Return [X, Y] of the center of cell containing provided text 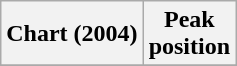
Peak position [189, 34]
Chart (2004) [72, 34]
